Capture the cell that displays the provided text and extract its [X, Y] central coordinate. 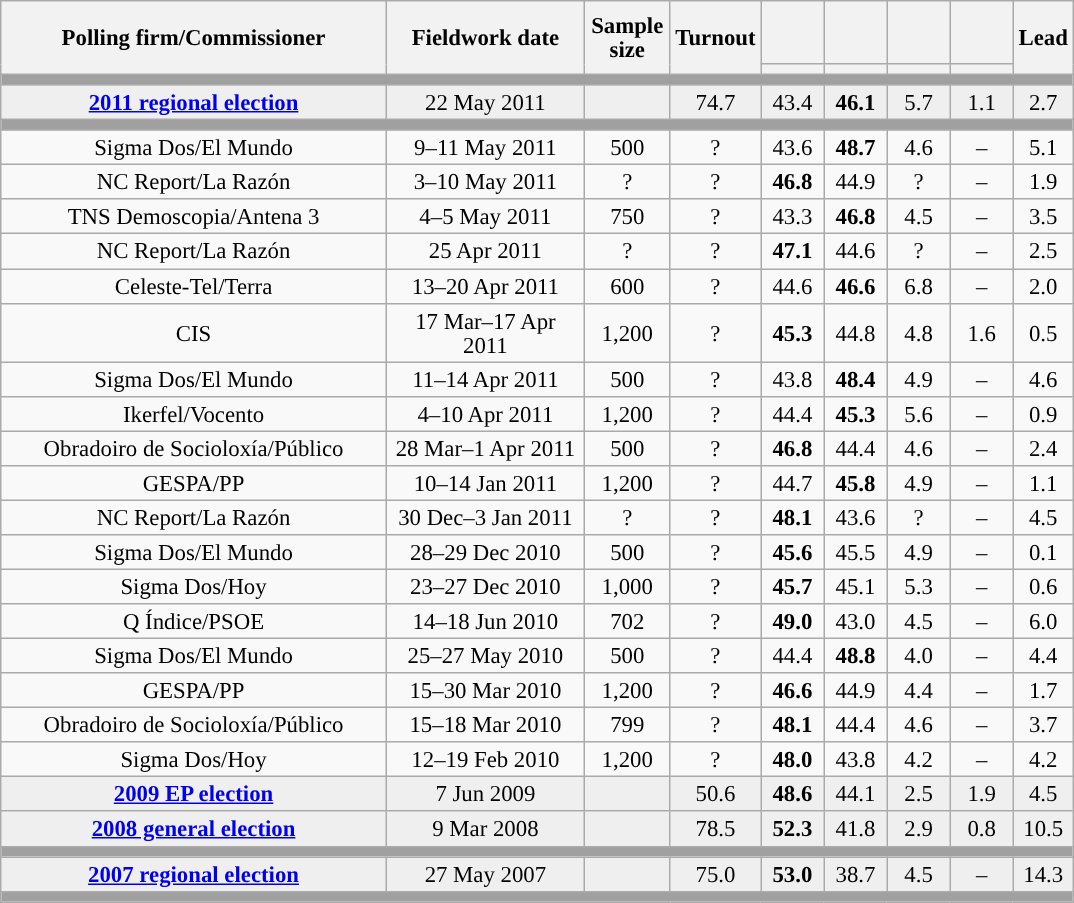
25 Apr 2011 [485, 252]
48.0 [792, 760]
53.0 [792, 874]
44.8 [856, 332]
3.5 [1043, 218]
Polling firm/Commissioner [194, 38]
Lead [1043, 38]
750 [627, 218]
2009 EP election [194, 794]
2011 regional election [194, 102]
45.6 [792, 552]
27 May 2007 [485, 874]
5.3 [918, 586]
43.0 [856, 622]
44.7 [792, 484]
15–18 Mar 2010 [485, 726]
15–30 Mar 2010 [485, 690]
0.5 [1043, 332]
2.7 [1043, 102]
1.6 [982, 332]
50.6 [716, 794]
43.3 [792, 218]
600 [627, 286]
Q Índice/PSOE [194, 622]
14–18 Jun 2010 [485, 622]
4.8 [918, 332]
46.1 [856, 102]
45.1 [856, 586]
2008 general election [194, 830]
2.4 [1043, 448]
Celeste-Tel/Terra [194, 286]
10.5 [1043, 830]
Ikerfel/Vocento [194, 414]
4.0 [918, 656]
48.8 [856, 656]
5.7 [918, 102]
0.6 [1043, 586]
38.7 [856, 874]
6.0 [1043, 622]
2007 regional election [194, 874]
28 Mar–1 Apr 2011 [485, 448]
45.8 [856, 484]
0.9 [1043, 414]
75.0 [716, 874]
Sample size [627, 38]
41.8 [856, 830]
0.1 [1043, 552]
2.0 [1043, 286]
17 Mar–17 Apr 2011 [485, 332]
0.8 [982, 830]
5.6 [918, 414]
45.5 [856, 552]
702 [627, 622]
3.7 [1043, 726]
1,000 [627, 586]
45.7 [792, 586]
22 May 2011 [485, 102]
25–27 May 2010 [485, 656]
48.4 [856, 380]
2.9 [918, 830]
Turnout [716, 38]
28–29 Dec 2010 [485, 552]
74.7 [716, 102]
9–11 May 2011 [485, 148]
11–14 Apr 2011 [485, 380]
47.1 [792, 252]
1.7 [1043, 690]
6.8 [918, 286]
5.1 [1043, 148]
7 Jun 2009 [485, 794]
Fieldwork date [485, 38]
10–14 Jan 2011 [485, 484]
52.3 [792, 830]
43.4 [792, 102]
48.7 [856, 148]
3–10 May 2011 [485, 182]
CIS [194, 332]
13–20 Apr 2011 [485, 286]
4–10 Apr 2011 [485, 414]
4–5 May 2011 [485, 218]
9 Mar 2008 [485, 830]
14.3 [1043, 874]
48.6 [792, 794]
49.0 [792, 622]
30 Dec–3 Jan 2011 [485, 518]
799 [627, 726]
TNS Demoscopia/Antena 3 [194, 218]
44.1 [856, 794]
78.5 [716, 830]
12–19 Feb 2010 [485, 760]
23–27 Dec 2010 [485, 586]
